Find where the given text appears and provide that cell's center as (x, y) coordinate. 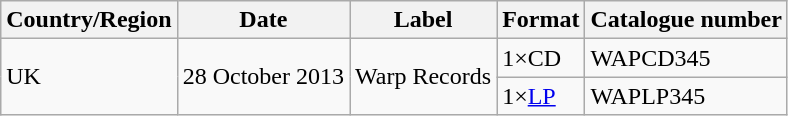
Country/Region (89, 20)
Date (263, 20)
WAPCD345 (686, 58)
Label (424, 20)
28 October 2013 (263, 77)
UK (89, 77)
Warp Records (424, 77)
1×LP (541, 96)
Format (541, 20)
WAPLP345 (686, 96)
Catalogue number (686, 20)
1×CD (541, 58)
